Locate the cell with the specified text and output its (X, Y) center coordinate. 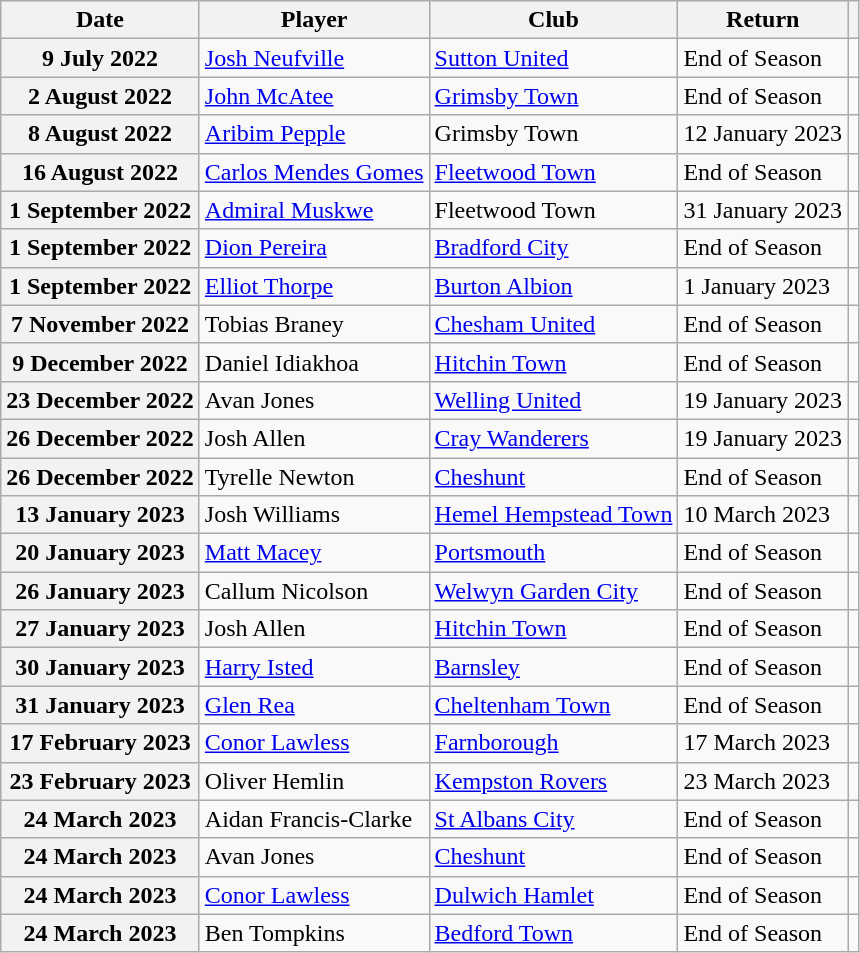
Portsmouth (554, 553)
St Albans City (554, 819)
9 December 2022 (100, 362)
Daniel Idiakhoa (314, 362)
Kempston Rovers (554, 781)
Club (554, 20)
Tobias Braney (314, 324)
Player (314, 20)
Elliot Thorpe (314, 286)
Josh Neufville (314, 58)
26 January 2023 (100, 591)
Ben Tompkins (314, 933)
Bradford City (554, 248)
23 December 2022 (100, 400)
Return (763, 20)
Welwyn Garden City (554, 591)
Date (100, 20)
16 August 2022 (100, 172)
Tyrelle Newton (314, 477)
Glen Rea (314, 705)
27 January 2023 (100, 629)
7 November 2022 (100, 324)
23 March 2023 (763, 781)
Harry Isted (314, 667)
Burton Albion (554, 286)
12 January 2023 (763, 134)
8 August 2022 (100, 134)
23 February 2023 (100, 781)
Josh Williams (314, 515)
1 January 2023 (763, 286)
Dion Pereira (314, 248)
Cray Wanderers (554, 438)
Callum Nicolson (314, 591)
2 August 2022 (100, 96)
17 February 2023 (100, 743)
17 March 2023 (763, 743)
Aribim Pepple (314, 134)
Carlos Mendes Gomes (314, 172)
Sutton United (554, 58)
Admiral Muskwe (314, 210)
John McAtee (314, 96)
Chesham United (554, 324)
Dulwich Hamlet (554, 895)
Bedford Town (554, 933)
Matt Macey (314, 553)
Barnsley (554, 667)
30 January 2023 (100, 667)
20 January 2023 (100, 553)
Oliver Hemlin (314, 781)
9 July 2022 (100, 58)
Cheltenham Town (554, 705)
Welling United (554, 400)
Aidan Francis-Clarke (314, 819)
10 March 2023 (763, 515)
Hemel Hempstead Town (554, 515)
Farnborough (554, 743)
13 January 2023 (100, 515)
